For the text-containing cell, return its midpoint in [X, Y] coordinate format. 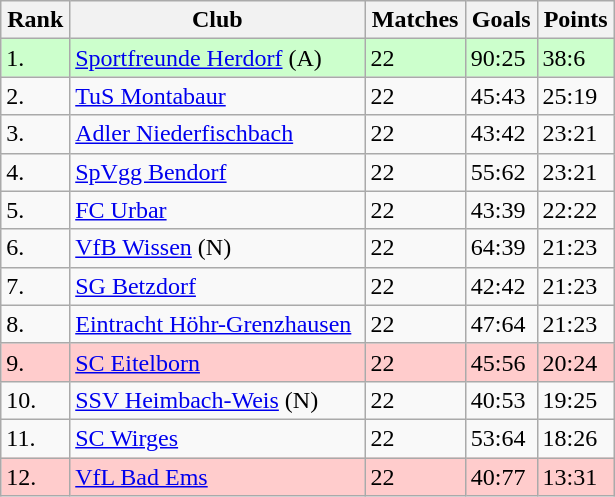
Goals [501, 20]
43:39 [501, 210]
SC Wirges [218, 438]
53:64 [501, 438]
Adler Niederfischbach [218, 134]
38:6 [576, 58]
18:26 [576, 438]
Sportfreunde Herdorf (A) [218, 58]
11. [36, 438]
1. [36, 58]
20:24 [576, 362]
47:64 [501, 324]
12. [36, 477]
55:62 [501, 172]
FC Urbar [218, 210]
SSV Heimbach-Weis (N) [218, 400]
SC Eitelborn [218, 362]
SpVgg Bendorf [218, 172]
10. [36, 400]
Matches [415, 20]
40:77 [501, 477]
22:22 [576, 210]
25:19 [576, 96]
VfL Bad Ems [218, 477]
8. [36, 324]
Rank [36, 20]
13:31 [576, 477]
2. [36, 96]
SG Betzdorf [218, 286]
Eintracht Höhr-Grenzhausen [218, 324]
Club [218, 20]
TuS Montabaur [218, 96]
40:53 [501, 400]
9. [36, 362]
42:42 [501, 286]
4. [36, 172]
19:25 [576, 400]
6. [36, 248]
7. [36, 286]
3. [36, 134]
VfB Wissen (N) [218, 248]
Points [576, 20]
90:25 [501, 58]
5. [36, 210]
43:42 [501, 134]
45:43 [501, 96]
45:56 [501, 362]
64:39 [501, 248]
